From the cell containing the given text, extract its center point as (X, Y) coordinate. 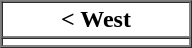
< West (96, 20)
